Detect which cell encompasses the target text, then output its [X, Y] center coordinate. 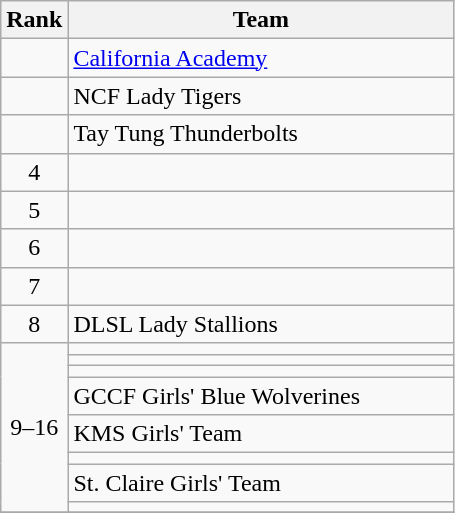
8 [34, 324]
St. Claire Girls' Team [261, 483]
NCF Lady Tigers [261, 96]
4 [34, 172]
Rank [34, 20]
DLSL Lady Stallions [261, 324]
California Academy [261, 58]
7 [34, 286]
6 [34, 248]
5 [34, 210]
Team [261, 20]
Tay Tung Thunderbolts [261, 134]
GCCF Girls' Blue Wolverines [261, 395]
9–16 [34, 428]
KMS Girls' Team [261, 434]
